Determine the [X, Y] coordinate at the center of the cell enclosing the given text.  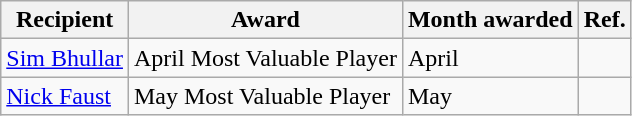
Sim Bhullar [65, 58]
May [490, 96]
Month awarded [490, 20]
Ref. [604, 20]
April [490, 58]
April Most Valuable Player [265, 58]
Recipient [65, 20]
Nick Faust [65, 96]
May Most Valuable Player [265, 96]
Award [265, 20]
